Output the (x, y) coordinate of the center of the cell containing the given text.  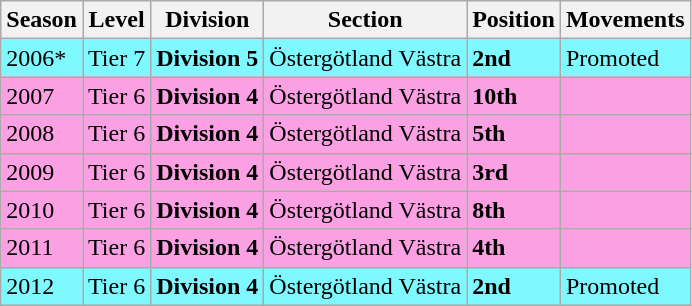
10th (514, 96)
5th (514, 134)
8th (514, 210)
Section (366, 20)
2010 (42, 210)
2009 (42, 172)
3rd (514, 172)
2011 (42, 248)
4th (514, 248)
2012 (42, 286)
2007 (42, 96)
Position (514, 20)
2006* (42, 58)
Movements (625, 20)
Division 5 (208, 58)
Level (116, 20)
Tier 7 (116, 58)
Division (208, 20)
2008 (42, 134)
Season (42, 20)
